Detect which cell encompasses the target text, then output its (X, Y) center coordinate. 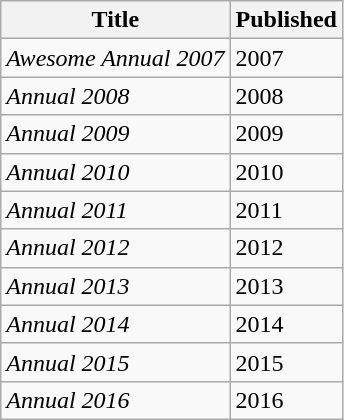
Annual 2011 (116, 210)
Annual 2009 (116, 134)
Title (116, 20)
Awesome Annual 2007 (116, 58)
Annual 2010 (116, 172)
2010 (286, 172)
2008 (286, 96)
Annual 2008 (116, 96)
Annual 2012 (116, 248)
2012 (286, 248)
Annual 2014 (116, 324)
2011 (286, 210)
2007 (286, 58)
Annual 2016 (116, 400)
Published (286, 20)
2015 (286, 362)
2016 (286, 400)
Annual 2015 (116, 362)
2013 (286, 286)
2014 (286, 324)
Annual 2013 (116, 286)
2009 (286, 134)
